Identify which cell holds the provided text, then report its (X, Y) central coordinate. 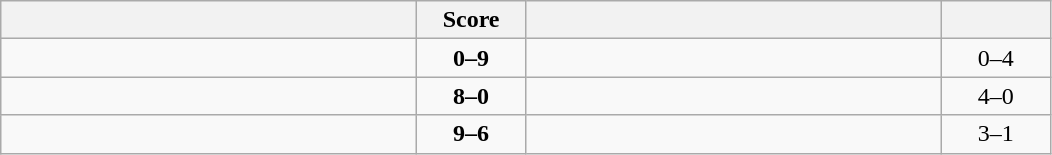
Score (472, 20)
4–0 (996, 96)
0–4 (996, 58)
9–6 (472, 134)
8–0 (472, 96)
3–1 (996, 134)
0–9 (472, 58)
